Determine the [x, y] coordinate at the center of the cell enclosing the given text.  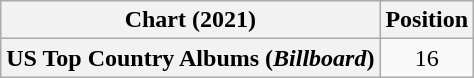
US Top Country Albums (Billboard) [190, 58]
16 [427, 58]
Chart (2021) [190, 20]
Position [427, 20]
